Capture the cell that displays the provided text and extract its (X, Y) central coordinate. 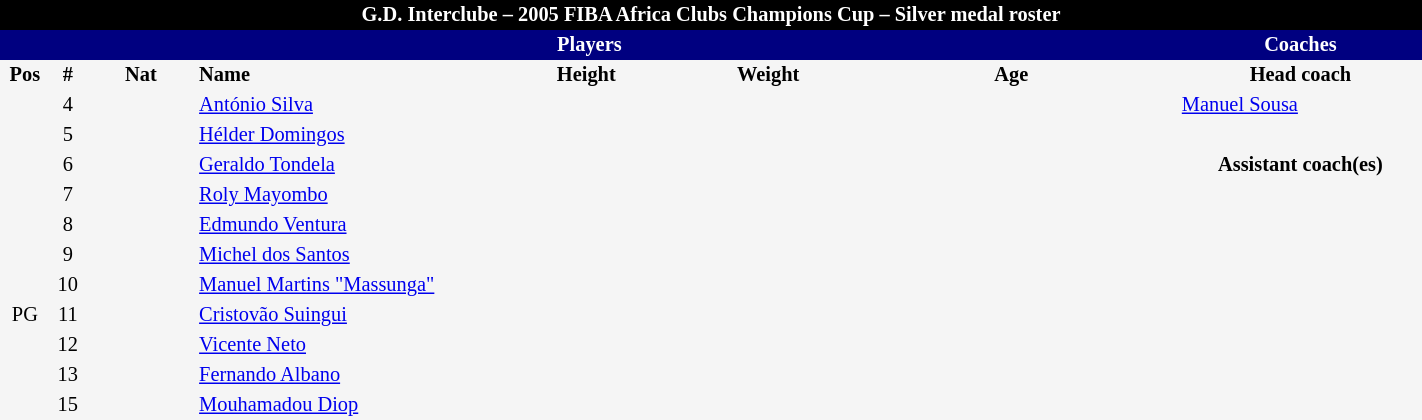
Fernando Albano (338, 375)
13 (68, 375)
Cristovão Suingui (338, 315)
12 (68, 345)
Manuel Sousa (1300, 105)
6 (68, 165)
4 (68, 105)
9 (68, 255)
PG (25, 315)
Geraldo Tondela (338, 165)
Edmundo Ventura (338, 225)
Assistant coach(es) (1300, 165)
Nat (141, 75)
# (68, 75)
Roly Mayombo (338, 195)
Name (338, 75)
11 (68, 315)
7 (68, 195)
Age (1012, 75)
10 (68, 285)
Height (586, 75)
Vicente Neto (338, 345)
Weight (768, 75)
Manuel Martins "Massunga" (338, 285)
G.D. Interclube – 2005 FIBA Africa Clubs Champions Cup – Silver medal roster (711, 15)
Coaches (1300, 45)
15 (68, 405)
5 (68, 135)
8 (68, 225)
Head coach (1300, 75)
Players (590, 45)
António Silva (338, 105)
Michel dos Santos (338, 255)
Hélder Domingos (338, 135)
Pos (25, 75)
Mouhamadou Diop (338, 405)
